Determine the [x, y] coordinate at the center of the cell enclosing the given text.  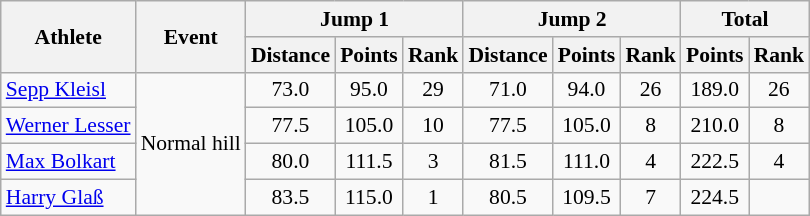
Max Bolkart [68, 162]
95.0 [369, 90]
10 [434, 126]
29 [434, 90]
Normal hill [191, 143]
111.0 [587, 162]
1 [434, 197]
210.0 [715, 126]
Total [745, 19]
224.5 [715, 197]
111.5 [369, 162]
115.0 [369, 197]
Harry Glaß [68, 197]
94.0 [587, 90]
222.5 [715, 162]
81.5 [508, 162]
109.5 [587, 197]
Werner Lesser [68, 126]
Sepp Kleisl [68, 90]
80.5 [508, 197]
Jump 1 [355, 19]
80.0 [290, 162]
Athlete [68, 36]
Event [191, 36]
3 [434, 162]
7 [650, 197]
189.0 [715, 90]
Jump 2 [572, 19]
83.5 [290, 197]
71.0 [508, 90]
73.0 [290, 90]
